Identify which cell holds the provided text, then report its [x, y] central coordinate. 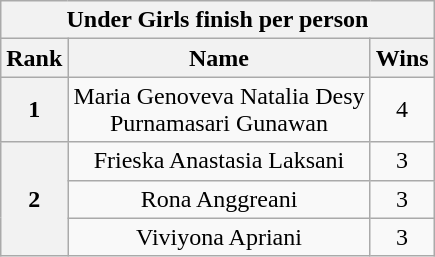
2 [34, 199]
Maria Genoveva Natalia DesyPurnamasari Gunawan [219, 110]
Under Girls finish per person [218, 20]
Rank [34, 58]
Rona Anggreani [219, 199]
4 [402, 110]
Frieska Anastasia Laksani [219, 161]
Wins [402, 58]
Name [219, 58]
Viviyona Apriani [219, 237]
1 [34, 110]
